Find where the given text appears and provide that cell's center as [x, y] coordinate. 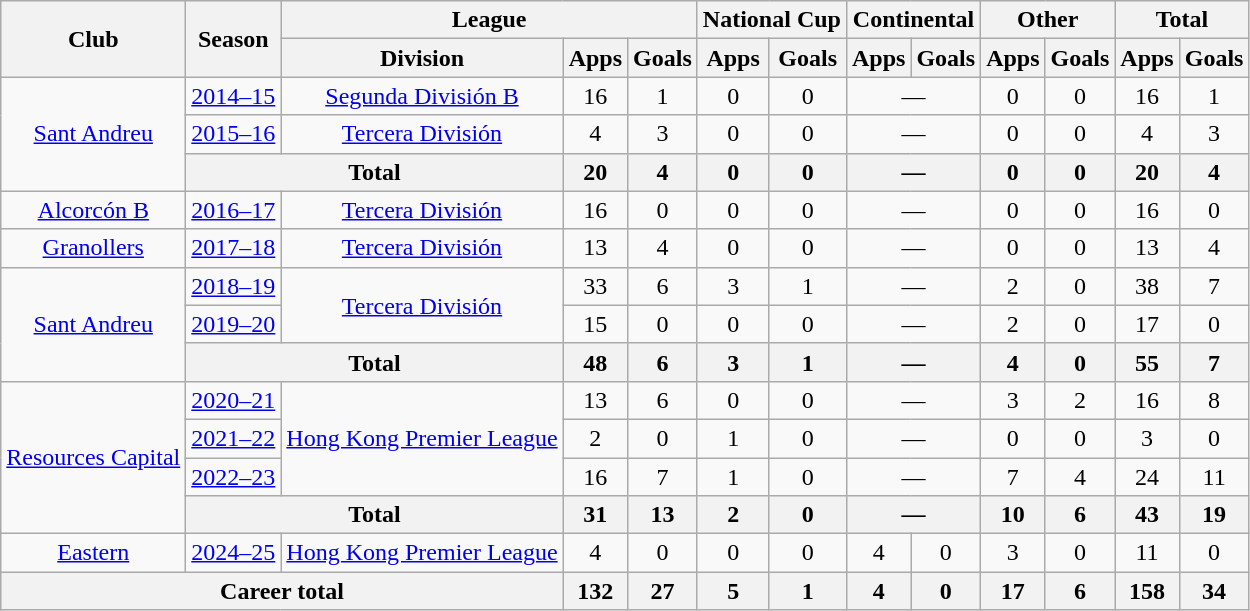
2015–16 [234, 134]
Division [422, 58]
Alcorcón B [94, 210]
2021–22 [234, 438]
34 [1214, 591]
158 [1147, 591]
Resources Capital [94, 457]
8 [1214, 400]
24 [1147, 477]
43 [1147, 515]
2018–19 [234, 286]
31 [595, 515]
Career total [282, 591]
Segunda División B [422, 96]
Club [94, 39]
5 [733, 591]
2020–21 [234, 400]
33 [595, 286]
League [490, 20]
15 [595, 324]
Season [234, 39]
55 [1147, 362]
2017–18 [234, 248]
2022–23 [234, 477]
2024–25 [234, 553]
Other [1048, 20]
Continental [913, 20]
Granollers [94, 248]
2019–20 [234, 324]
2014–15 [234, 96]
132 [595, 591]
National Cup [772, 20]
27 [663, 591]
38 [1147, 286]
Eastern [94, 553]
48 [595, 362]
2016–17 [234, 210]
10 [1013, 515]
19 [1214, 515]
